Return (x, y) of the center of cell containing provided text 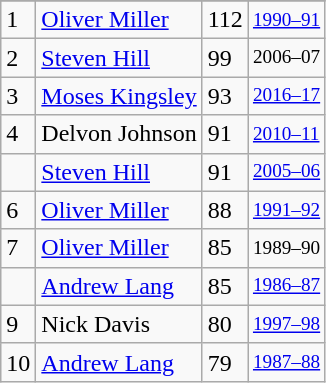
1990–91 (286, 20)
4 (18, 134)
2 (18, 58)
10 (18, 362)
9 (18, 324)
2010–11 (286, 134)
2006–07 (286, 58)
1 (18, 20)
3 (18, 96)
112 (225, 20)
6 (18, 210)
2016–17 (286, 96)
93 (225, 96)
1987–88 (286, 362)
99 (225, 58)
1986–87 (286, 286)
7 (18, 248)
Nick Davis (119, 324)
79 (225, 362)
2005–06 (286, 172)
88 (225, 210)
Delvon Johnson (119, 134)
1997–98 (286, 324)
1991–92 (286, 210)
Moses Kingsley (119, 96)
80 (225, 324)
1989–90 (286, 248)
